Capture the cell that displays the provided text and extract its (x, y) central coordinate. 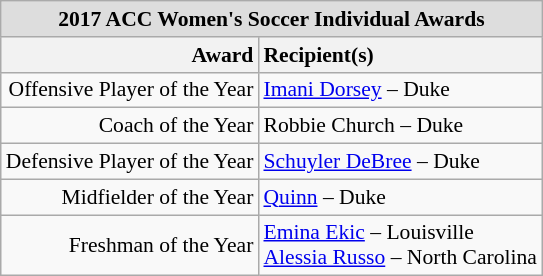
Schuyler DeBree – Duke (400, 162)
Imani Dorsey – Duke (400, 90)
Award (130, 55)
Recipient(s) (400, 55)
Freshman of the Year (130, 246)
Emina Ekic – Louisville Alessia Russo – North Carolina (400, 246)
Quinn – Duke (400, 197)
Robbie Church – Duke (400, 126)
Midfielder of the Year (130, 197)
Offensive Player of the Year (130, 90)
2017 ACC Women's Soccer Individual Awards (272, 19)
Defensive Player of the Year (130, 162)
Coach of the Year (130, 126)
